For the text-containing cell, return its midpoint in (X, Y) coordinate format. 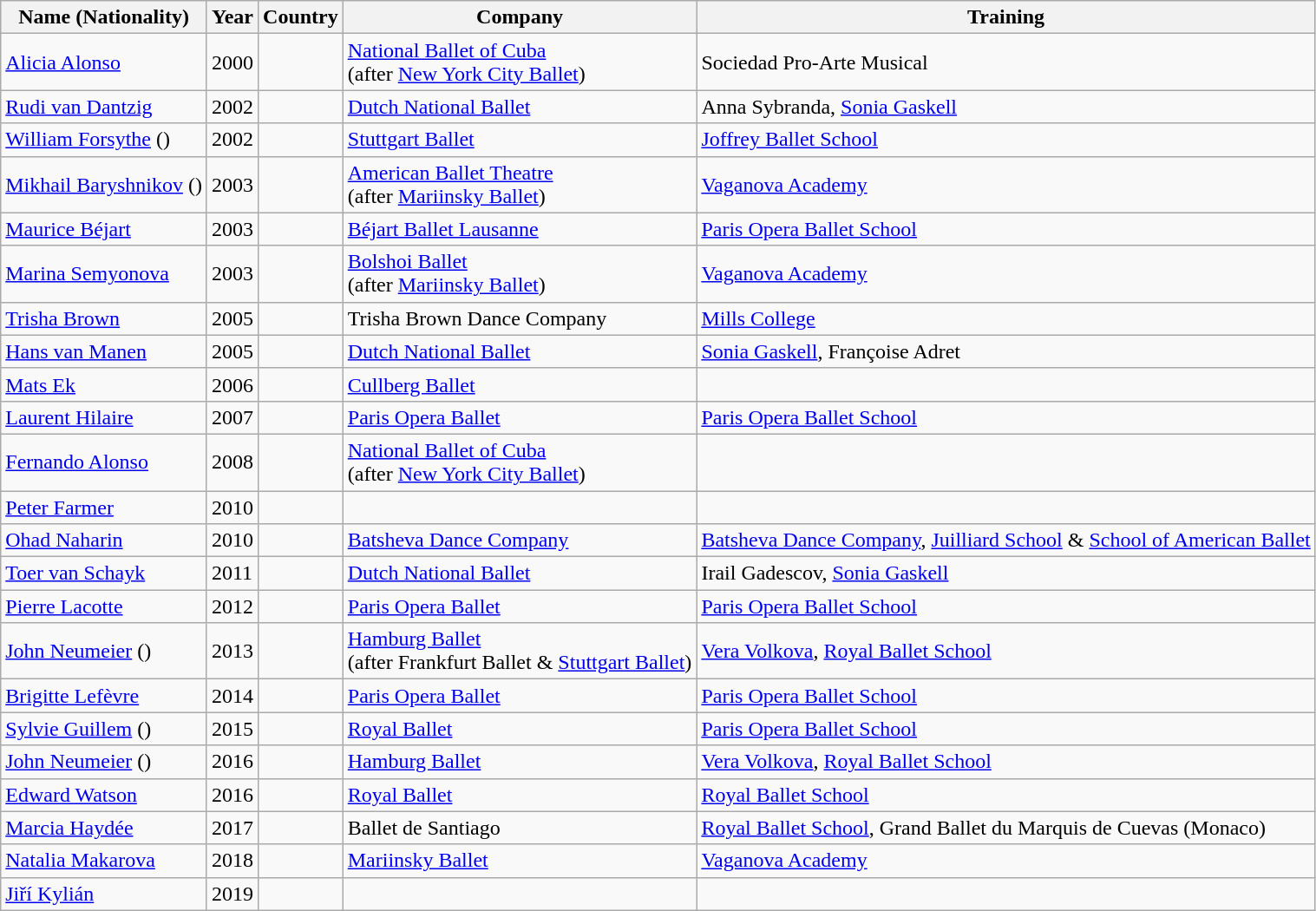
2008 (232, 462)
Hamburg Ballet (after Frankfurt Ballet & Stuttgart Ballet) (520, 651)
Batsheva Dance Company, Juilliard School & School of American Ballet (1006, 541)
Sonia Gaskell, Françoise Adret (1006, 351)
Name (Nationality) (104, 17)
2011 (232, 573)
Bolshoi Ballet (after Mariinsky Ballet) (520, 274)
Joffrey Ballet School (1006, 140)
Edward Watson (104, 795)
2000 (232, 62)
Marina Semyonova (104, 274)
American Ballet Theatre (after Mariinsky Ballet) (520, 184)
Mats Ek (104, 384)
Year (232, 17)
Mills College (1006, 318)
2017 (232, 828)
Mikhail Baryshnikov () (104, 184)
Maurice Béjart (104, 229)
2006 (232, 384)
Stuttgart Ballet (520, 140)
Royal Ballet School (1006, 795)
Peter Farmer (104, 508)
Béjart Ballet Lausanne (520, 229)
Anna Sybranda, Sonia Gaskell (1006, 107)
Country (301, 17)
Company (520, 17)
Ohad Naharin (104, 541)
2018 (232, 861)
Cullberg Ballet (520, 384)
Pierre Lacotte (104, 606)
Alicia Alonso (104, 62)
Rudi van Dantzig (104, 107)
Mariinsky Ballet (520, 861)
2012 (232, 606)
Sociedad Pro-Arte Musical (1006, 62)
Royal Ballet School, Grand Ballet du Marquis de Cuevas (Monaco) (1006, 828)
2015 (232, 729)
Brigitte Lefèvre (104, 696)
Hamburg Ballet (520, 762)
Irail Gadescov, Sonia Gaskell (1006, 573)
Marcia Haydée (104, 828)
2019 (232, 894)
Sylvie Guillem () (104, 729)
Trisha Brown Dance Company (520, 318)
Laurent Hilaire (104, 417)
Ballet de Santiago (520, 828)
William Forsythe () (104, 140)
2007 (232, 417)
Batsheva Dance Company (520, 541)
Jiří Kylián (104, 894)
Fernando Alonso (104, 462)
2014 (232, 696)
2013 (232, 651)
Natalia Makarova (104, 861)
Toer van Schayk (104, 573)
Hans van Manen (104, 351)
Trisha Brown (104, 318)
Training (1006, 17)
